Pinpoint the cell where the given text exists, returning its [X, Y] midpoint coordinate. 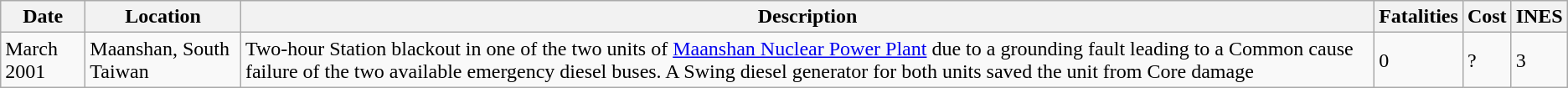
INES [1540, 17]
0 [1419, 60]
March 2001 [44, 60]
Cost [1487, 17]
Description [807, 17]
Fatalities [1419, 17]
Location [163, 17]
Date [44, 17]
3 [1540, 60]
? [1487, 60]
Maanshan, South Taiwan [163, 60]
